Provide the (x, y) coordinate of the cell's center where the given text is located.  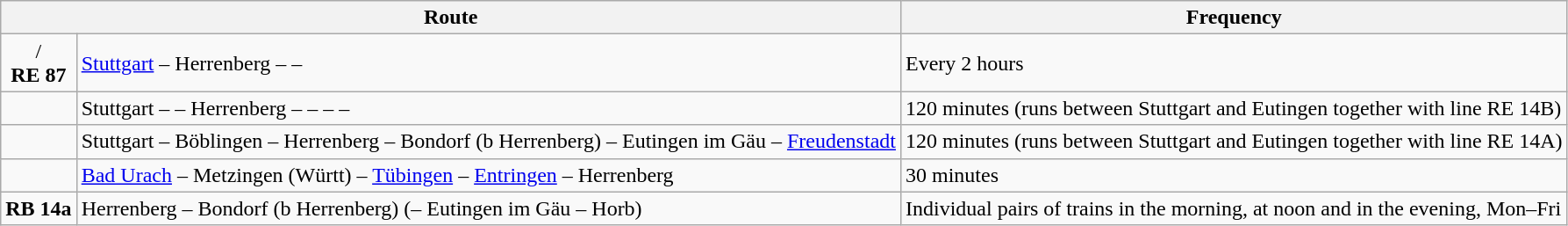
Every 2 hours (1234, 63)
Route (451, 18)
Stuttgart – Herrenberg – – (488, 63)
120 minutes (runs between Stuttgart and Eutingen together with line RE 14A) (1234, 142)
Bad Urach – Metzingen (Württ) – Tübingen – Entringen – Herrenberg (488, 175)
Stuttgart – – Herrenberg – – – – (488, 108)
120 minutes (runs between Stuttgart and Eutingen together with line RE 14B) (1234, 108)
/RE 87 (39, 63)
Individual pairs of trains in the morning, at noon and in the evening, Mon–Fri (1234, 208)
Herrenberg – Bondorf (b Herrenberg) (– Eutingen im Gäu – Horb) (488, 208)
Stuttgart – Böblingen – Herrenberg – Bondorf (b Herrenberg) – Eutingen im Gäu – Freudenstadt (488, 142)
30 minutes (1234, 175)
RB 14a (39, 208)
Frequency (1234, 18)
